Locate the cell with the specified text and output its (x, y) center coordinate. 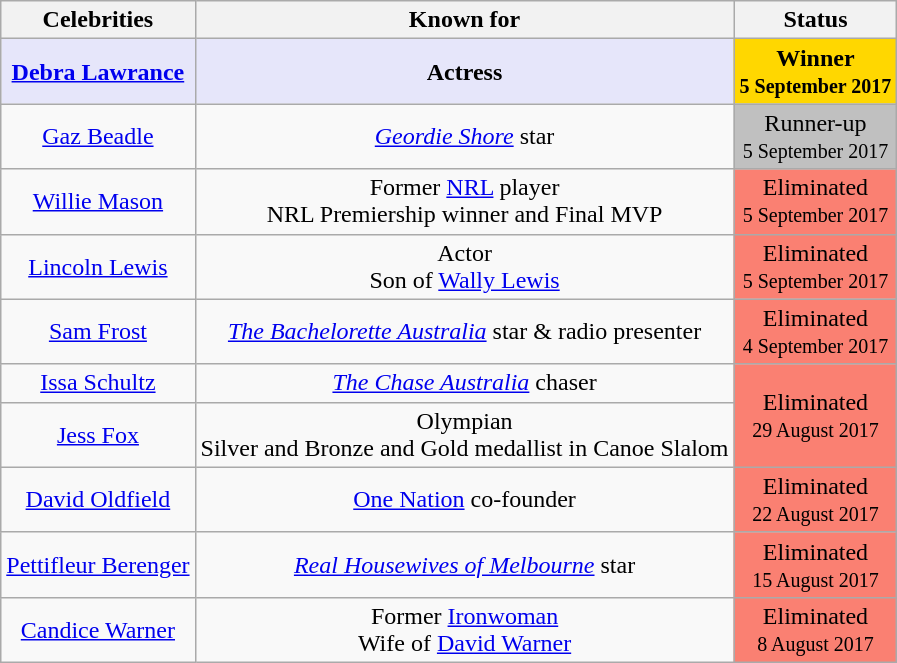
Geordie Shore star (464, 136)
Gaz Beadle (98, 136)
Jess Fox (98, 434)
Celebrities (98, 20)
Runner-up5 September 2017 (816, 136)
Candice Warner (98, 630)
Actress (464, 72)
Winner5 September 2017 (816, 72)
Eliminated8 August 2017 (816, 630)
The Bachelorette Australia star & radio presenter (464, 332)
ActorSon of Wally Lewis (464, 266)
The Chase Australia chaser (464, 383)
Eliminated29 August 2017 (816, 416)
Sam Frost (98, 332)
Issa Schultz (98, 383)
Former IronwomanWife of David Warner (464, 630)
Known for (464, 20)
Eliminated15 August 2017 (816, 564)
Eliminated22 August 2017 (816, 500)
Former NRL playerNRL Premiership winner and Final MVP (464, 202)
OlympianSilver and Bronze and Gold medallist in Canoe Slalom (464, 434)
David Oldfield (98, 500)
Debra Lawrance (98, 72)
Lincoln Lewis (98, 266)
Pettifleur Berenger (98, 564)
Real Housewives of Melbourne star (464, 564)
Status (816, 20)
Willie Mason (98, 202)
Eliminated4 September 2017 (816, 332)
One Nation co-founder (464, 500)
